Identify which cell holds the provided text, then report its (x, y) central coordinate. 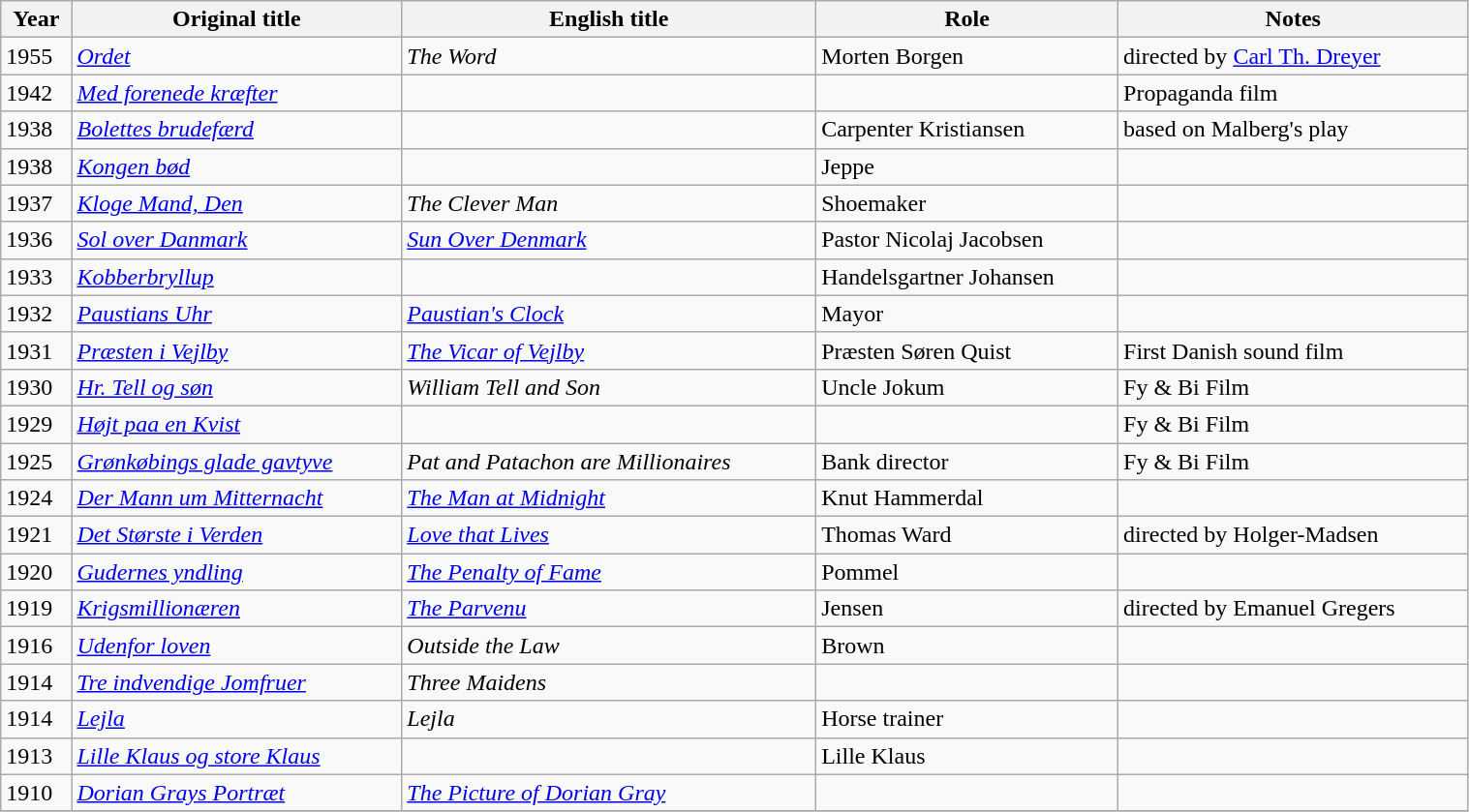
Pastor Nicolaj Jacobsen (967, 240)
Thomas Ward (967, 535)
directed by Holger-Madsen (1294, 535)
Med forenede kræfter (236, 93)
Lille Klaus (967, 756)
Kobberbryllup (236, 277)
Sun Over Denmark (609, 240)
Kongen bød (236, 166)
Der Mann um Mitternacht (236, 498)
The Penalty of Fame (609, 572)
1910 (37, 793)
1930 (37, 387)
Original title (236, 19)
1920 (37, 572)
Grønkøbings glade gavtyve (236, 462)
1937 (37, 203)
The Clever Man (609, 203)
directed by Emanuel Gregers (1294, 609)
Sol over Danmark (236, 240)
Year (37, 19)
Pommel (967, 572)
The Vicar of Vejlby (609, 350)
1933 (37, 277)
Dorian Grays Portræt (236, 793)
First Danish sound film (1294, 350)
Tre indvendige Jomfruer (236, 682)
English title (609, 19)
1936 (37, 240)
Brown (967, 646)
Kloge Mand, Den (236, 203)
The Picture of Dorian Gray (609, 793)
Outside the Law (609, 646)
Bank director (967, 462)
Det Største i Verden (236, 535)
Hr. Tell og søn (236, 387)
Role (967, 19)
Paustians Uhr (236, 314)
directed by Carl Th. Dreyer (1294, 56)
1932 (37, 314)
1913 (37, 756)
Notes (1294, 19)
Mayor (967, 314)
The Man at Midnight (609, 498)
Højt paa en Kvist (236, 424)
1931 (37, 350)
Handelsgartner Johansen (967, 277)
Pat and Patachon are Millionaires (609, 462)
1921 (37, 535)
Propaganda film (1294, 93)
1916 (37, 646)
based on Malberg's play (1294, 130)
Bolettes brudefærd (236, 130)
Lille Klaus og store Klaus (236, 756)
The Parvenu (609, 609)
Udenfor loven (236, 646)
Præsten Søren Quist (967, 350)
Knut Hammerdal (967, 498)
Jensen (967, 609)
Morten Borgen (967, 56)
1955 (37, 56)
Carpenter Kristiansen (967, 130)
Horse trainer (967, 719)
1929 (37, 424)
1925 (37, 462)
Gudernes yndling (236, 572)
Paustian's Clock (609, 314)
1919 (37, 609)
Love that Lives (609, 535)
1924 (37, 498)
William Tell and Son (609, 387)
1942 (37, 93)
Uncle Jokum (967, 387)
Præsten i Vejlby (236, 350)
Ordet (236, 56)
Krigsmillionæren (236, 609)
Three Maidens (609, 682)
Shoemaker (967, 203)
The Word (609, 56)
Jeppe (967, 166)
